Return the [X, Y] coordinate for the center point of the cell that contains the specified text.  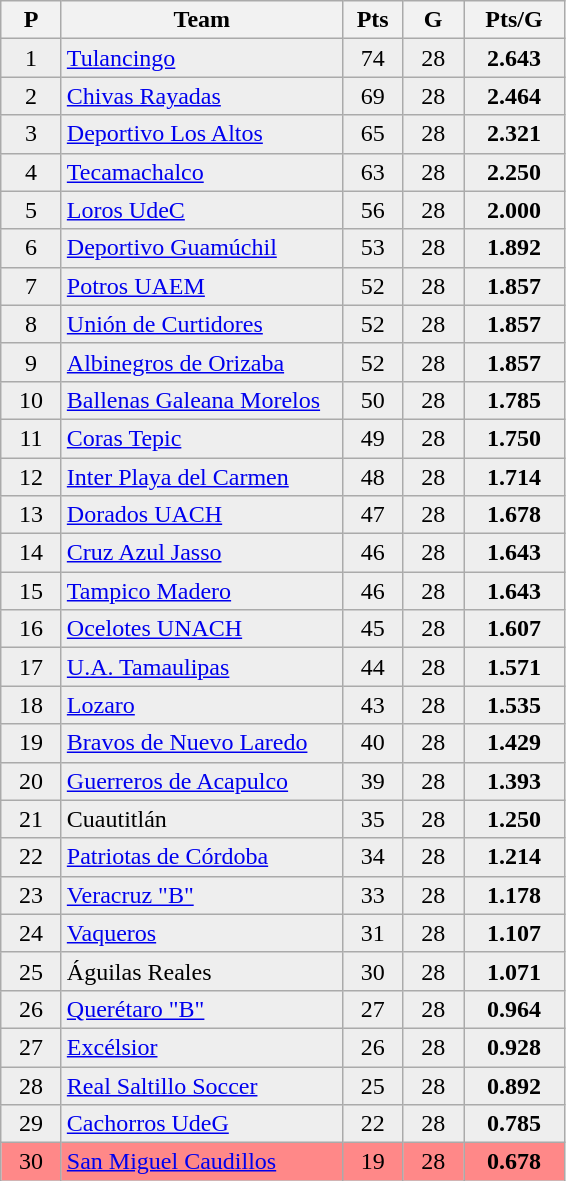
Veracruz "B" [202, 895]
40 [372, 743]
Patriotas de Córdoba [202, 857]
0.964 [514, 1009]
39 [372, 781]
Inter Playa del Carmen [202, 477]
49 [372, 438]
47 [372, 515]
74 [372, 58]
Vaqueros [202, 933]
0.928 [514, 1047]
Albinegros de Orizaba [202, 362]
45 [372, 629]
Cachorros UdeG [202, 1124]
Coras Tepic [202, 438]
1.607 [514, 629]
35 [372, 819]
0.785 [514, 1124]
Ocelotes UNACH [202, 629]
Águilas Reales [202, 971]
20 [32, 781]
44 [372, 667]
Querétaro "B" [202, 1009]
17 [32, 667]
1.178 [514, 895]
2.250 [514, 172]
1.393 [514, 781]
15 [32, 591]
1.429 [514, 743]
12 [32, 477]
2.464 [514, 96]
1.535 [514, 705]
Team [202, 20]
Pts [372, 20]
1.571 [514, 667]
San Miguel Caudillos [202, 1162]
1.250 [514, 819]
2.643 [514, 58]
1.785 [514, 400]
56 [372, 210]
24 [32, 933]
2.000 [514, 210]
Real Saltillo Soccer [202, 1085]
7 [32, 286]
1.107 [514, 933]
16 [32, 629]
6 [32, 248]
U.A. Tamaulipas [202, 667]
Guerreros de Acapulco [202, 781]
Deportivo Los Altos [202, 134]
65 [372, 134]
3 [32, 134]
Ballenas Galeana Morelos [202, 400]
18 [32, 705]
Lozaro [202, 705]
33 [372, 895]
Pts/G [514, 20]
9 [32, 362]
11 [32, 438]
21 [32, 819]
Deportivo Guamúchil [202, 248]
Chivas Rayadas [202, 96]
Dorados UACH [202, 515]
69 [372, 96]
0.678 [514, 1162]
1 [32, 58]
1.071 [514, 971]
Tecamachalco [202, 172]
31 [372, 933]
Unión de Curtidores [202, 324]
Cuautitlán [202, 819]
29 [32, 1124]
1.714 [514, 477]
Excélsior [202, 1047]
1.678 [514, 515]
48 [372, 477]
14 [32, 553]
43 [372, 705]
P [32, 20]
Potros UAEM [202, 286]
1.214 [514, 857]
8 [32, 324]
Tulancingo [202, 58]
2.321 [514, 134]
10 [32, 400]
4 [32, 172]
Loros UdeC [202, 210]
Tampico Madero [202, 591]
2 [32, 96]
1.750 [514, 438]
1.892 [514, 248]
0.892 [514, 1085]
63 [372, 172]
34 [372, 857]
G [434, 20]
5 [32, 210]
53 [372, 248]
Cruz Azul Jasso [202, 553]
23 [32, 895]
50 [372, 400]
Bravos de Nuevo Laredo [202, 743]
13 [32, 515]
